Identify which cell holds the provided text, then report its (x, y) central coordinate. 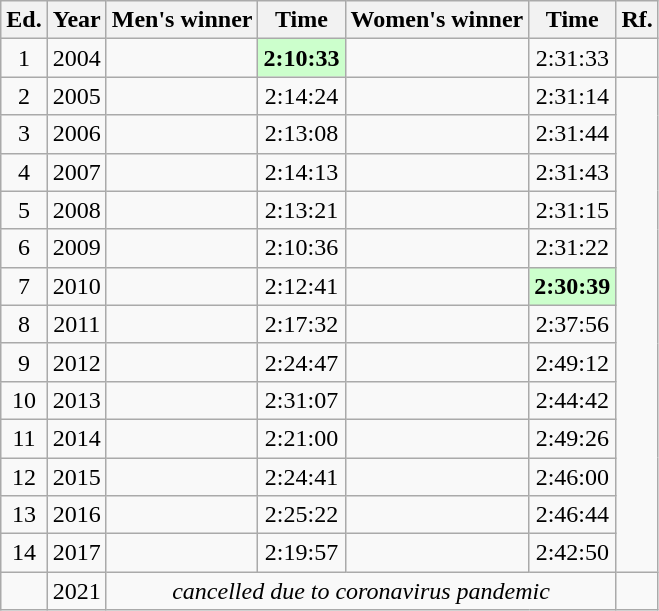
2006 (76, 134)
8 (24, 324)
2:49:12 (572, 362)
Rf. (637, 20)
2010 (76, 286)
2:46:44 (572, 515)
2011 (76, 324)
2:14:24 (302, 96)
14 (24, 553)
2:30:39 (572, 286)
2008 (76, 210)
Ed. (24, 20)
2:25:22 (302, 515)
2:42:50 (572, 553)
2:13:21 (302, 210)
2:12:41 (302, 286)
2:44:42 (572, 400)
2:19:57 (302, 553)
12 (24, 477)
2:10:36 (302, 248)
2:49:26 (572, 438)
13 (24, 515)
2 (24, 96)
2013 (76, 400)
2:10:33 (302, 58)
2:31:07 (302, 400)
cancelled due to coronavirus pandemic (361, 591)
2:24:41 (302, 477)
2014 (76, 438)
2:13:08 (302, 134)
2017 (76, 553)
2009 (76, 248)
6 (24, 248)
Men's winner (182, 20)
2:14:13 (302, 172)
2012 (76, 362)
2:31:44 (572, 134)
2007 (76, 172)
11 (24, 438)
2:37:56 (572, 324)
Women's winner (437, 20)
4 (24, 172)
2:31:43 (572, 172)
2015 (76, 477)
2:46:00 (572, 477)
1 (24, 58)
2021 (76, 591)
Year (76, 20)
2004 (76, 58)
3 (24, 134)
2:21:00 (302, 438)
5 (24, 210)
2:31:14 (572, 96)
2:31:22 (572, 248)
2:17:32 (302, 324)
2:31:15 (572, 210)
2:31:33 (572, 58)
2016 (76, 515)
2:24:47 (302, 362)
9 (24, 362)
7 (24, 286)
2005 (76, 96)
10 (24, 400)
